Extract the (x, y) coordinate from the center of the cell holding the provided text.  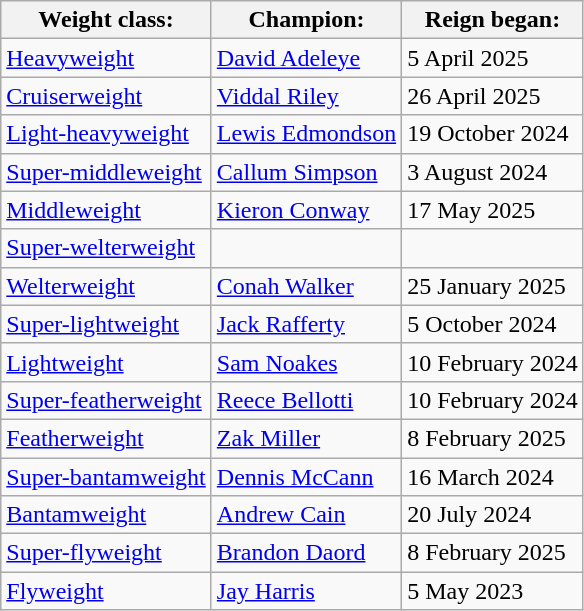
3 August 2024 (493, 172)
Lewis Edmondson (306, 134)
Light-heavyweight (106, 134)
Sam Noakes (306, 362)
David Adeleye (306, 58)
Champion: (306, 20)
5 April 2025 (493, 58)
26 April 2025 (493, 96)
Reece Bellotti (306, 400)
Middleweight (106, 210)
25 January 2025 (493, 286)
Andrew Cain (306, 515)
Featherweight (106, 438)
Bantamweight (106, 515)
Super-welterweight (106, 248)
Flyweight (106, 591)
Cruiserweight (106, 96)
17 May 2025 (493, 210)
Callum Simpson (306, 172)
Viddal Riley (306, 96)
Welterweight (106, 286)
19 October 2024 (493, 134)
Jack Rafferty (306, 324)
Super-middleweight (106, 172)
5 May 2023 (493, 591)
Heavyweight (106, 58)
Dennis McCann (306, 477)
Conah Walker (306, 286)
Super-flyweight (106, 553)
Kieron Conway (306, 210)
Brandon Daord (306, 553)
20 July 2024 (493, 515)
Super-bantamweight (106, 477)
Zak Miller (306, 438)
Super-featherweight (106, 400)
5 October 2024 (493, 324)
16 March 2024 (493, 477)
Super-lightweight (106, 324)
Reign began: (493, 20)
Jay Harris (306, 591)
Lightweight (106, 362)
Weight class: (106, 20)
